From the cell containing the given text, extract its center point as (X, Y) coordinate. 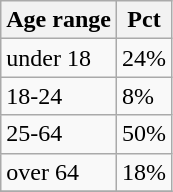
Pct (144, 20)
8% (144, 96)
50% (144, 134)
over 64 (59, 172)
under 18 (59, 58)
24% (144, 58)
Age range (59, 20)
18% (144, 172)
18-24 (59, 96)
25-64 (59, 134)
